From the cell containing the given text, extract its center point as (X, Y) coordinate. 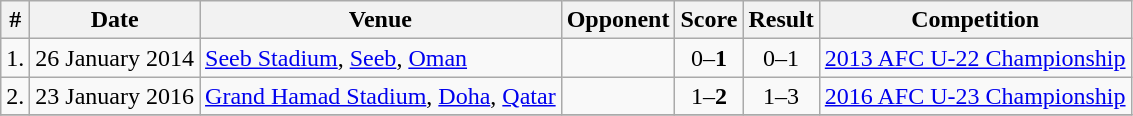
Score (709, 20)
Date (115, 20)
Opponent (618, 20)
Result (781, 20)
1–2 (709, 96)
# (16, 20)
1. (16, 58)
26 January 2014 (115, 58)
Venue (381, 20)
Seeb Stadium, Seeb, Oman (381, 58)
Competition (975, 20)
23 January 2016 (115, 96)
2. (16, 96)
2016 AFC U-23 Championship (975, 96)
Grand Hamad Stadium, Doha, Qatar (381, 96)
2013 AFC U-22 Championship (975, 58)
1–3 (781, 96)
